Capture the cell that displays the provided text and extract its [X, Y] central coordinate. 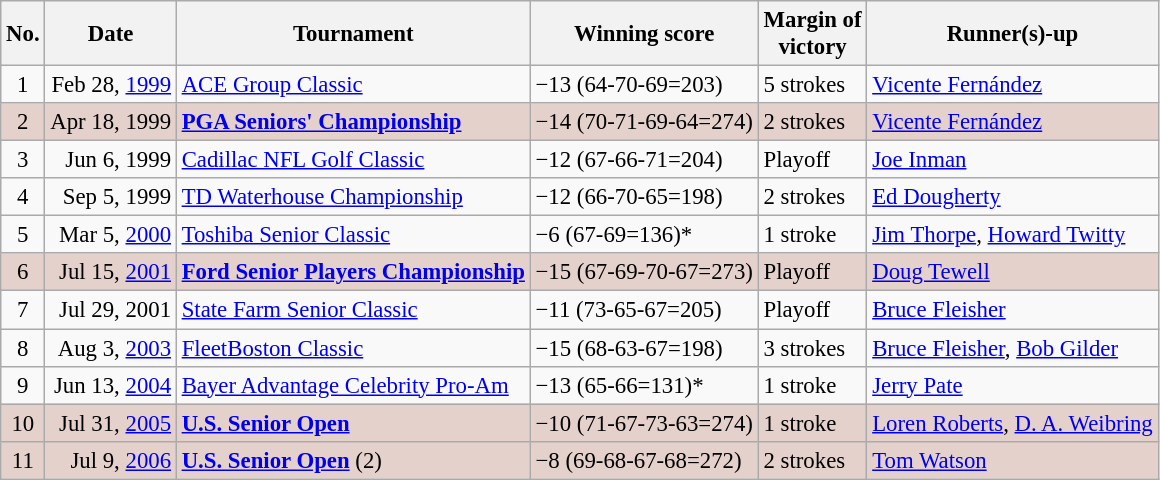
7 [23, 310]
U.S. Senior Open (2) [353, 460]
−10 (71-67-73-63=274) [644, 423]
−13 (65-66=131)* [644, 385]
2 [23, 122]
FleetBoston Classic [353, 348]
10 [23, 423]
Jul 31, 2005 [110, 423]
−13 (64-70-69=203) [644, 85]
State Farm Senior Classic [353, 310]
−15 (67-69-70-67=273) [644, 273]
PGA Seniors' Championship [353, 122]
11 [23, 460]
Ford Senior Players Championship [353, 273]
Ed Dougherty [1012, 197]
9 [23, 385]
Jim Thorpe, Howard Twitty [1012, 235]
4 [23, 197]
−8 (69-68-67-68=272) [644, 460]
Toshiba Senior Classic [353, 235]
5 strokes [812, 85]
Mar 5, 2000 [110, 235]
Aug 3, 2003 [110, 348]
Tom Watson [1012, 460]
ACE Group Classic [353, 85]
Margin ofvictory [812, 34]
Jul 9, 2006 [110, 460]
No. [23, 34]
6 [23, 273]
3 strokes [812, 348]
−6 (67-69=136)* [644, 235]
Apr 18, 1999 [110, 122]
Sep 5, 1999 [110, 197]
Bayer Advantage Celebrity Pro-Am [353, 385]
8 [23, 348]
Jun 13, 2004 [110, 385]
Jun 6, 1999 [110, 160]
−12 (66-70-65=198) [644, 197]
U.S. Senior Open [353, 423]
Jul 29, 2001 [110, 310]
3 [23, 160]
−14 (70-71-69-64=274) [644, 122]
Feb 28, 1999 [110, 85]
Runner(s)-up [1012, 34]
Cadillac NFL Golf Classic [353, 160]
Jul 15, 2001 [110, 273]
Winning score [644, 34]
Tournament [353, 34]
−11 (73-65-67=205) [644, 310]
Bruce Fleisher, Bob Gilder [1012, 348]
Doug Tewell [1012, 273]
Loren Roberts, D. A. Weibring [1012, 423]
5 [23, 235]
TD Waterhouse Championship [353, 197]
Bruce Fleisher [1012, 310]
−15 (68-63-67=198) [644, 348]
Jerry Pate [1012, 385]
−12 (67-66-71=204) [644, 160]
Date [110, 34]
1 [23, 85]
Joe Inman [1012, 160]
